Capture the cell that displays the provided text and extract its (X, Y) central coordinate. 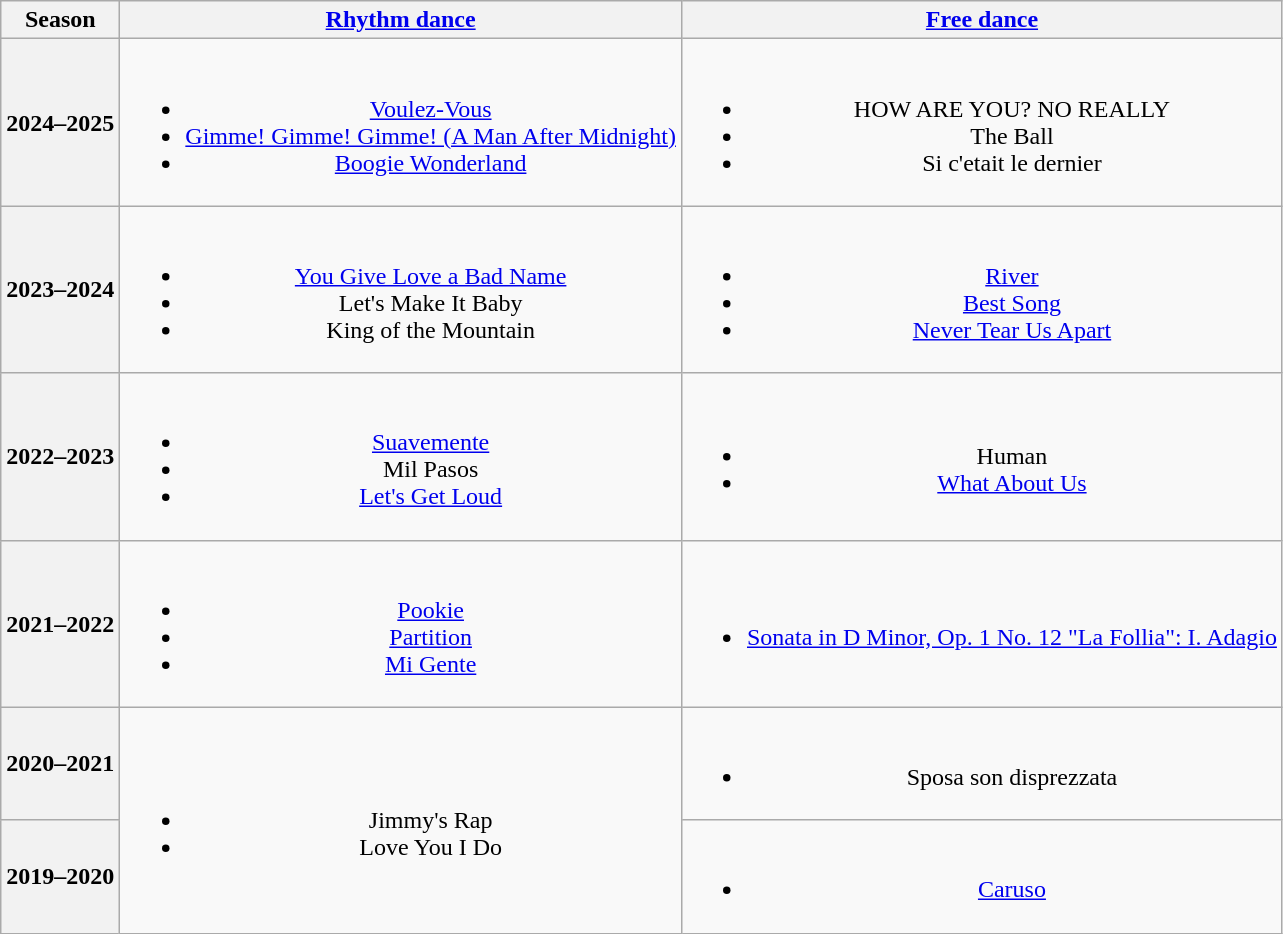
2019–2020 (60, 876)
2021–2022 (60, 624)
Sonata in D Minor, Op. 1 No. 12 "La Follia": I. Adagio (982, 624)
HOW ARE YOU? NO REALLY The Ball Si c'etait le dernier (982, 122)
Human What About Us (982, 456)
You Give Love a Bad NameLet's Make It BabyKing of the Mountain (401, 290)
Season (60, 20)
Voulez-VousGimme! Gimme! Gimme! (A Man After Midnight) Boogie Wonderland (401, 122)
Suavemente Mil Pasos Let's Get Loud (401, 456)
Rhythm dance (401, 20)
2022–2023 (60, 456)
Pookie Partition Mi Gente (401, 624)
Sposa son disprezzata (982, 764)
2023–2024 (60, 290)
Caruso (982, 876)
Jimmy's Rap Love You I Do (401, 820)
River Best Song Never Tear Us Apart (982, 290)
2020–2021 (60, 764)
Free dance (982, 20)
2024–2025 (60, 122)
